Pinpoint the cell where the given text exists, returning its [x, y] midpoint coordinate. 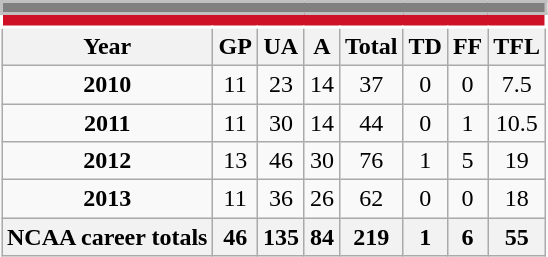
2011 [108, 123]
37 [371, 84]
2012 [108, 161]
84 [322, 237]
13 [235, 161]
GP [235, 46]
TD [425, 46]
6 [467, 237]
10.5 [517, 123]
44 [371, 123]
A [322, 46]
36 [280, 199]
Year [108, 46]
26 [322, 199]
NCAA career totals [108, 237]
5 [467, 161]
135 [280, 237]
23 [280, 84]
219 [371, 237]
7.5 [517, 84]
Total [371, 46]
UA [280, 46]
19 [517, 161]
TFL [517, 46]
18 [517, 199]
62 [371, 199]
FF [467, 46]
2010 [108, 84]
76 [371, 161]
2013 [108, 199]
55 [517, 237]
